Determine the (x, y) coordinate at the center of the cell enclosing the given text.  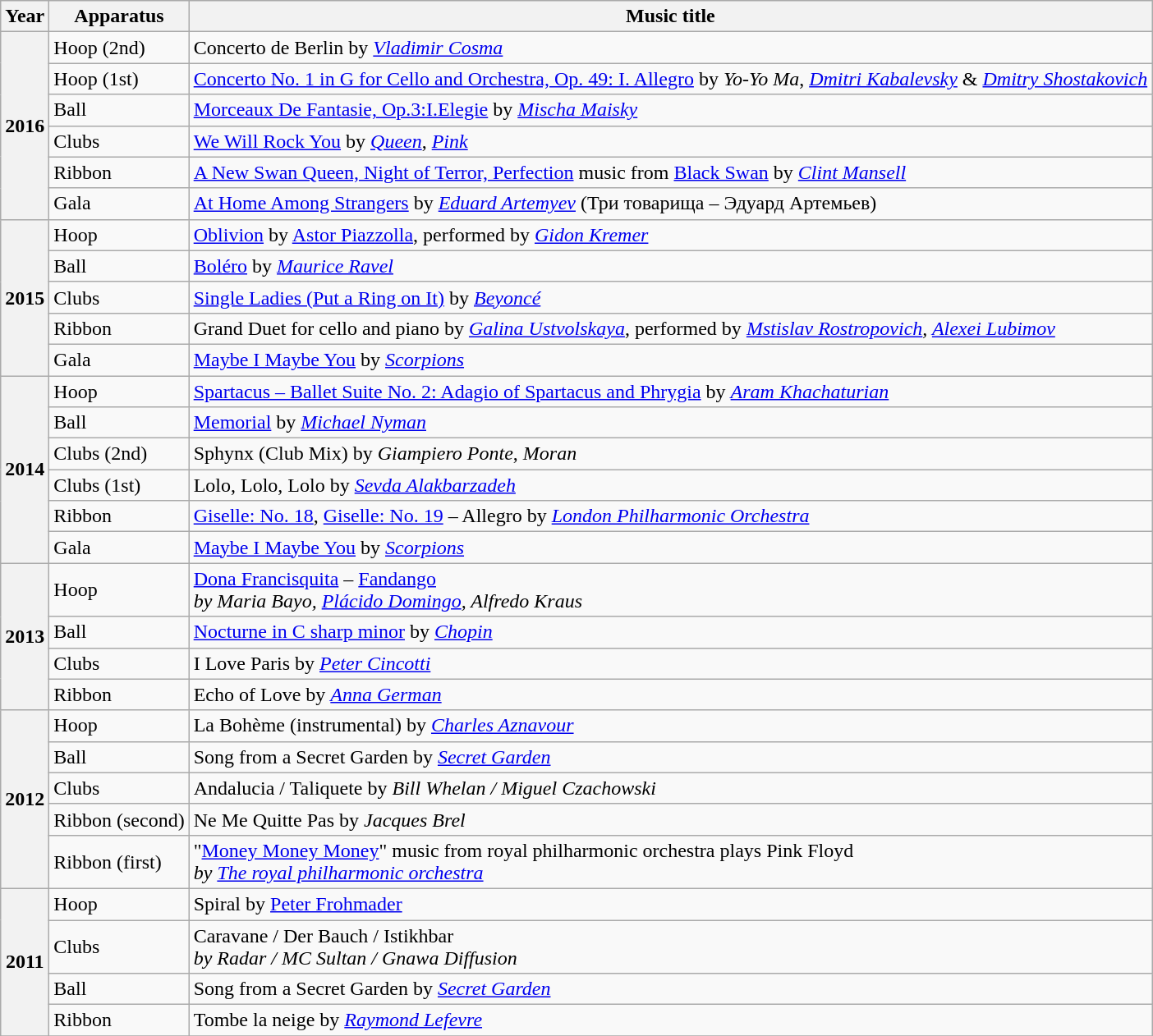
2013 (25, 637)
Spiral by Peter Frohmader (670, 904)
Tombe la neige by Raymond Lefevre (670, 1020)
Clubs (2nd) (119, 454)
Caravane / Der Bauch / Istikhbar by Radar / MC Sultan / Gnawa Diffusion (670, 946)
We Will Rock You by Queen, Pink (670, 141)
Ne Me Quitte Pas by Jacques Brel (670, 819)
I Love Paris by Peter Cincotti (670, 663)
Hoop (1st) (119, 79)
Andalucia / Taliquete by Bill Whelan / Miguel Czachowski (670, 788)
Apparatus (119, 16)
Sphynx (Club Mix) by Giampiero Ponte, Moran (670, 454)
2014 (25, 470)
At Home Among Strangers by Eduard Artemyev (Три товарища – Эдуард Артемьев) (670, 204)
Nocturne in C sharp minor by Chopin (670, 632)
2016 (25, 126)
Concerto No. 1 in G for Cello and Orchestra, Op. 49: I. Allegro by Yo-Yo Ma, Dmitri Kabalevsky & Dmitry Shostakovich (670, 79)
Grand Duet for cello and piano by Galina Ustvolskaya, performed by Mstislav Rostropovich, Alexei Lubimov (670, 328)
Memorial by Michael Nyman (670, 423)
A New Swan Queen, Night of Terror, Perfection music from Black Swan by Clint Mansell (670, 172)
Echo of Love by Anna German (670, 694)
Morceaux De Fantasie, Op.3:I.Elegie by Mischa Maisky (670, 110)
Oblivion by Astor Piazzolla, performed by Gidon Kremer (670, 235)
Ribbon (first) (119, 862)
Year (25, 16)
La Bohème (instrumental) by Charles Aznavour (670, 726)
Boléro by Maurice Ravel (670, 266)
2011 (25, 962)
Single Ladies (Put a Ring on It) by Beyoncé (670, 297)
Lolo, Lolo, Lolo by Sevda Alakbarzadeh (670, 485)
Ribbon (second) (119, 819)
Clubs (1st) (119, 485)
Hoop (2nd) (119, 48)
Music title (670, 16)
Concerto de Berlin by Vladimir Cosma (670, 48)
Spartacus – Ballet Suite No. 2: Adagio of Spartacus and Phrygia by Aram Khachaturian (670, 392)
Giselle: No. 18, Giselle: No. 19 – Allegro by London Philharmonic Orchestra (670, 516)
2012 (25, 800)
"Money Money Money" music from royal philharmonic orchestra plays Pink Floyd by The royal philharmonic orchestra (670, 862)
Dona Francisquita – Fandango by Maria Bayo, Plácido Domingo, Alfredo Kraus (670, 589)
2015 (25, 297)
